Extract the (X, Y) coordinate from the center of the cell holding the provided text.  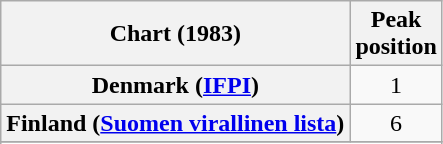
Denmark (IFPI) (176, 85)
6 (396, 123)
Peakposition (396, 34)
Finland (Suomen virallinen lista) (176, 123)
1 (396, 85)
Chart (1983) (176, 34)
